Return [x, y] of the center of cell containing provided text 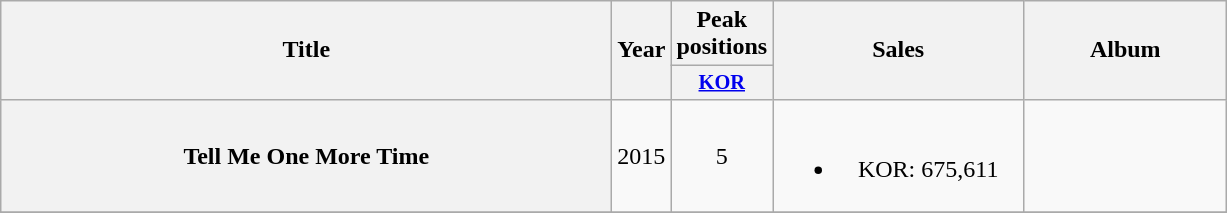
5 [722, 156]
Sales [898, 50]
Tell Me One More Time [306, 156]
Title [306, 50]
Year [642, 50]
2015 [642, 156]
Album [1126, 50]
KOR [722, 83]
Peak positions [722, 34]
KOR: 675,611 [898, 156]
